Locate the cell with the specified text and output its [X, Y] center coordinate. 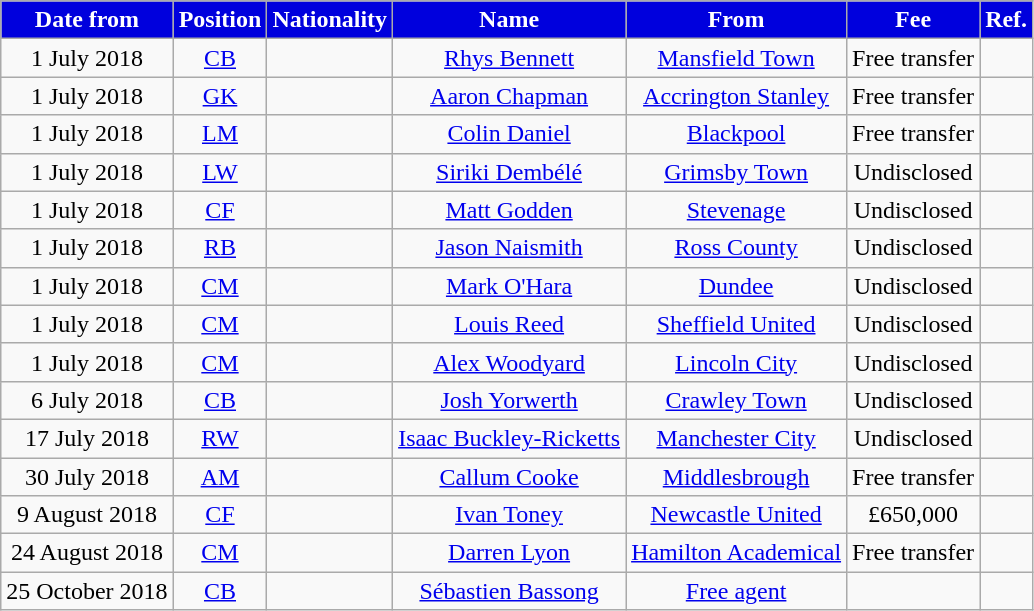
Mansfield Town [736, 58]
24 August 2018 [87, 553]
30 July 2018 [87, 477]
9 August 2018 [87, 515]
Ref. [1006, 20]
Fee [914, 20]
GK [220, 96]
Grimsby Town [736, 172]
Crawley Town [736, 400]
Lincoln City [736, 362]
Siriki Dembélé [510, 172]
LM [220, 134]
Aaron Chapman [510, 96]
Position [220, 20]
AM [220, 477]
Ross County [736, 248]
Callum Cooke [510, 477]
Accrington Stanley [736, 96]
Jason Naismith [510, 248]
Dundee [736, 286]
Nationality [330, 20]
Isaac Buckley-Ricketts [510, 438]
Free agent [736, 591]
Manchester City [736, 438]
Louis Reed [510, 324]
Sheffield United [736, 324]
Mark O'Hara [510, 286]
Darren Lyon [510, 553]
Blackpool [736, 134]
Hamilton Academical [736, 553]
From [736, 20]
Matt Godden [510, 210]
LW [220, 172]
Josh Yorwerth [510, 400]
25 October 2018 [87, 591]
Name [510, 20]
Date from [87, 20]
Middlesbrough [736, 477]
£650,000 [914, 515]
Rhys Bennett [510, 58]
Newcastle United [736, 515]
6 July 2018 [87, 400]
RW [220, 438]
Stevenage [736, 210]
RB [220, 248]
Colin Daniel [510, 134]
Ivan Toney [510, 515]
Sébastien Bassong [510, 591]
Alex Woodyard [510, 362]
17 July 2018 [87, 438]
